Return the [X, Y] coordinate for the center point of the cell that contains the specified text.  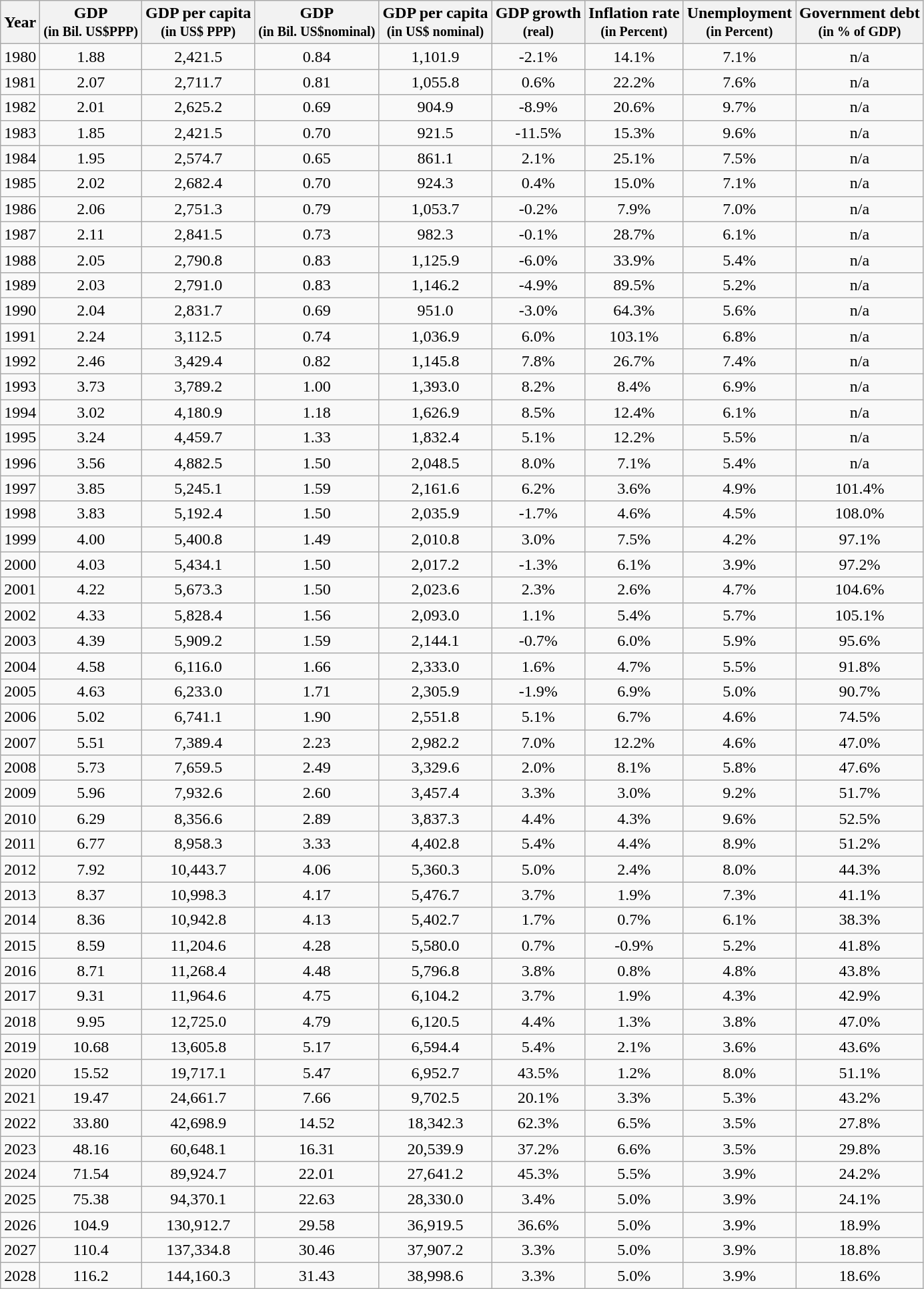
5.51 [91, 743]
4.58 [91, 666]
4.28 [317, 945]
2025 [20, 1200]
7,389.4 [199, 743]
GDP per capita(in US$ PPP) [199, 23]
28.7% [634, 234]
27.8% [860, 1123]
2008 [20, 768]
6,741.1 [199, 717]
4.8% [739, 971]
5.7% [739, 615]
29.8% [860, 1148]
18.6% [860, 1276]
3.83 [91, 514]
2.03 [91, 285]
10,942.8 [199, 920]
6.29 [91, 819]
22.01 [317, 1174]
2006 [20, 717]
51.7% [860, 793]
4.63 [91, 691]
7.4% [739, 362]
3,429.4 [199, 362]
45.3% [538, 1174]
15.52 [91, 1072]
48.16 [91, 1148]
2.89 [317, 819]
43.6% [860, 1047]
37,907.2 [435, 1250]
0.73 [317, 234]
8.2% [538, 387]
8.59 [91, 945]
5.17 [317, 1047]
4.5% [739, 514]
16.31 [317, 1148]
2,711.7 [199, 82]
4.75 [317, 996]
GDP per capita(in US$ nominal) [435, 23]
2012 [20, 869]
-0.9% [634, 945]
44.3% [860, 869]
43.2% [860, 1098]
71.54 [91, 1174]
4.00 [91, 539]
103.1% [634, 336]
4.79 [317, 1021]
1,146.2 [435, 285]
2.06 [91, 209]
0.65 [317, 158]
0.81 [317, 82]
36,919.5 [435, 1225]
6.7% [634, 717]
2.46 [91, 362]
2.0% [538, 768]
4.39 [91, 640]
924.3 [435, 183]
20,539.9 [435, 1148]
3.33 [317, 844]
11,268.4 [199, 971]
7,659.5 [199, 768]
2000 [20, 564]
2019 [20, 1047]
861.1 [435, 158]
11,204.6 [199, 945]
6.6% [634, 1148]
25.1% [634, 158]
5,673.3 [199, 590]
110.4 [91, 1250]
2026 [20, 1225]
2.6% [634, 590]
2,010.8 [435, 539]
5.02 [91, 717]
3,789.2 [199, 387]
33.80 [91, 1123]
5.96 [91, 793]
0.84 [317, 57]
-0.7% [538, 640]
2003 [20, 640]
0.8% [634, 971]
1984 [20, 158]
-0.1% [538, 234]
14.52 [317, 1123]
2009 [20, 793]
4.17 [317, 895]
60,648.1 [199, 1148]
43.8% [860, 971]
38,998.6 [435, 1276]
2,017.2 [435, 564]
1,832.4 [435, 438]
10,998.3 [199, 895]
24.2% [860, 1174]
97.1% [860, 539]
8.5% [538, 412]
2001 [20, 590]
31.43 [317, 1276]
1.71 [317, 691]
75.38 [91, 1200]
-0.2% [538, 209]
1992 [20, 362]
-1.9% [538, 691]
8.9% [739, 844]
2004 [20, 666]
0.4% [538, 183]
1.1% [538, 615]
2020 [20, 1072]
10,443.7 [199, 869]
-1.7% [538, 514]
2023 [20, 1148]
951.0 [435, 310]
2022 [20, 1123]
41.1% [860, 895]
2,093.0 [435, 615]
8.4% [634, 387]
1986 [20, 209]
5,245.1 [199, 488]
1.00 [317, 387]
-3.0% [538, 310]
8.71 [91, 971]
2015 [20, 945]
97.2% [860, 564]
1985 [20, 183]
12.4% [634, 412]
5,434.1 [199, 564]
0.6% [538, 82]
3.24 [91, 438]
36.6% [538, 1225]
5.6% [739, 310]
15.3% [634, 133]
5,192.4 [199, 514]
3.85 [91, 488]
1,393.0 [435, 387]
2,161.6 [435, 488]
2,305.9 [435, 691]
5.73 [91, 768]
22.63 [317, 1200]
1.95 [91, 158]
5,402.7 [435, 920]
-8.9% [538, 107]
94,370.1 [199, 1200]
3,837.3 [435, 819]
1996 [20, 463]
5,476.7 [435, 895]
2.49 [317, 768]
1990 [20, 310]
24,661.7 [199, 1098]
1.3% [634, 1021]
2005 [20, 691]
1,053.7 [435, 209]
20.6% [634, 107]
921.5 [435, 133]
64.3% [634, 310]
3.4% [538, 1200]
6,104.2 [435, 996]
24.1% [860, 1200]
4,180.9 [199, 412]
4.9% [739, 488]
104.9 [91, 1225]
28,330.0 [435, 1200]
7.66 [317, 1098]
5.47 [317, 1072]
1.66 [317, 666]
8.37 [91, 895]
-2.1% [538, 57]
0.74 [317, 336]
1,145.8 [435, 362]
2,551.8 [435, 717]
2014 [20, 920]
52.5% [860, 819]
101.4% [860, 488]
9.95 [91, 1021]
1999 [20, 539]
4.48 [317, 971]
7.92 [91, 869]
2.02 [91, 183]
1,036.9 [435, 336]
30.46 [317, 1250]
2.05 [91, 260]
137,334.8 [199, 1250]
1.18 [317, 412]
108.0% [860, 514]
1982 [20, 107]
2.04 [91, 310]
2.3% [538, 590]
2,751.3 [199, 209]
7.6% [739, 82]
18.8% [860, 1250]
41.8% [860, 945]
5.9% [739, 640]
1987 [20, 234]
904.9 [435, 107]
2,035.9 [435, 514]
11,964.6 [199, 996]
1,626.9 [435, 412]
1,055.8 [435, 82]
1.6% [538, 666]
1.33 [317, 438]
4.22 [91, 590]
3,112.5 [199, 336]
27,641.2 [435, 1174]
2013 [20, 895]
13,605.8 [199, 1047]
116.2 [91, 1276]
2,144.1 [435, 640]
19,717.1 [199, 1072]
1.90 [317, 717]
2.4% [634, 869]
2018 [20, 1021]
5,796.8 [435, 971]
2.23 [317, 743]
8,958.3 [199, 844]
2,574.7 [199, 158]
90.7% [860, 691]
2027 [20, 1250]
1989 [20, 285]
8.1% [634, 768]
7.9% [634, 209]
9.7% [739, 107]
2,048.5 [435, 463]
-4.9% [538, 285]
2,831.7 [199, 310]
14.1% [634, 57]
1995 [20, 438]
91.8% [860, 666]
1997 [20, 488]
2,625.2 [199, 107]
51.1% [860, 1072]
1998 [20, 514]
2.07 [91, 82]
6,952.7 [435, 1072]
1991 [20, 336]
89,924.7 [199, 1174]
2,791.0 [199, 285]
95.6% [860, 640]
2007 [20, 743]
1994 [20, 412]
Unemployment(in Percent) [739, 23]
5,828.4 [199, 615]
10.68 [91, 1047]
2002 [20, 615]
43.5% [538, 1072]
4,402.8 [435, 844]
2028 [20, 1276]
4.13 [317, 920]
29.58 [317, 1225]
8.36 [91, 920]
2010 [20, 819]
GDP growth(real) [538, 23]
6,233.0 [199, 691]
6.2% [538, 488]
1981 [20, 82]
Government debt(in % of GDP) [860, 23]
2,982.2 [435, 743]
4,882.5 [199, 463]
8,356.6 [199, 819]
6,116.0 [199, 666]
5,580.0 [435, 945]
2,841.5 [199, 234]
47.6% [860, 768]
1980 [20, 57]
6.8% [739, 336]
1.85 [91, 133]
6,594.4 [435, 1047]
18,342.3 [435, 1123]
5,909.2 [199, 640]
3,457.4 [435, 793]
42.9% [860, 996]
26.7% [634, 362]
5,360.3 [435, 869]
4.2% [739, 539]
3,329.6 [435, 768]
3.73 [91, 387]
5,400.8 [199, 539]
5.8% [739, 768]
6,120.5 [435, 1021]
104.6% [860, 590]
1,125.9 [435, 260]
GDP(in Bil. US$nominal) [317, 23]
33.9% [634, 260]
2016 [20, 971]
1.56 [317, 615]
4.06 [317, 869]
7.3% [739, 895]
37.2% [538, 1148]
20.1% [538, 1098]
2,023.6 [435, 590]
2.60 [317, 793]
-11.5% [538, 133]
4,459.7 [199, 438]
Year [20, 23]
42,698.9 [199, 1123]
-6.0% [538, 260]
1993 [20, 387]
6.5% [634, 1123]
0.79 [317, 209]
18.9% [860, 1225]
9.2% [739, 793]
38.3% [860, 920]
1.88 [91, 57]
9.31 [91, 996]
2011 [20, 844]
1983 [20, 133]
2021 [20, 1098]
2.01 [91, 107]
5.3% [739, 1098]
982.3 [435, 234]
1.49 [317, 539]
144,160.3 [199, 1276]
4.03 [91, 564]
51.2% [860, 844]
2.24 [91, 336]
105.1% [860, 615]
1988 [20, 260]
2024 [20, 1174]
GDP(in Bil. US$PPP) [91, 23]
6.77 [91, 844]
7,932.6 [199, 793]
-1.3% [538, 564]
19.47 [91, 1098]
1,101.9 [435, 57]
3.02 [91, 412]
74.5% [860, 717]
4.33 [91, 615]
2,682.4 [199, 183]
Inflation rate(in Percent) [634, 23]
62.3% [538, 1123]
89.5% [634, 285]
1.7% [538, 920]
2,333.0 [435, 666]
22.2% [634, 82]
9,702.5 [435, 1098]
1.2% [634, 1072]
130,912.7 [199, 1225]
0.82 [317, 362]
15.0% [634, 183]
2,790.8 [199, 260]
12,725.0 [199, 1021]
2.11 [91, 234]
2017 [20, 996]
7.8% [538, 362]
3.56 [91, 463]
